Extract the [x, y] coordinate from the center of the cell holding the provided text.  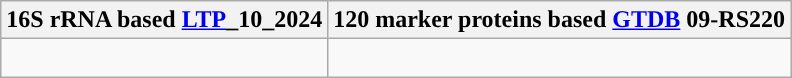
120 marker proteins based GTDB 09-RS220 [560, 20]
16S rRNA based LTP_10_2024 [164, 20]
